Determine the (x, y) coordinate at the center of the cell enclosing the given text.  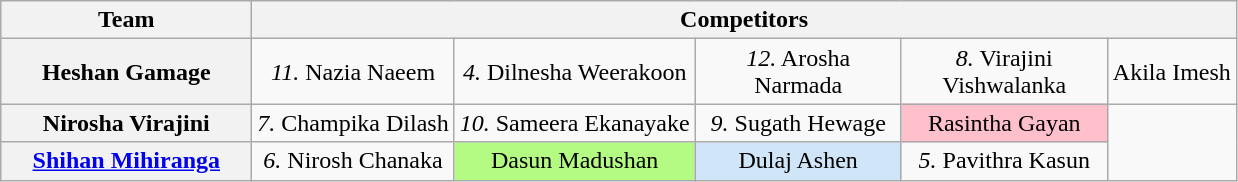
12. Arosha Narmada (798, 72)
Rasintha Gayan (1004, 123)
Shihan Mihiranga (126, 161)
11. Nazia Naeem (353, 72)
Dasun Madushan (574, 161)
Team (126, 20)
Nirosha Virajini (126, 123)
10. Sameera Ekanayake (574, 123)
5. Pavithra Kasun (1004, 161)
4. Dilnesha Weerakoon (574, 72)
Competitors (744, 20)
Heshan Gamage (126, 72)
Dulaj Ashen (798, 161)
8. Virajini Vishwalanka (1004, 72)
6. Nirosh Chanaka (353, 161)
Akila Imesh (1172, 72)
9. Sugath Hewage (798, 123)
7. Champika Dilash (353, 123)
